Return the (X, Y) coordinate for the center point of the cell that contains the specified text.  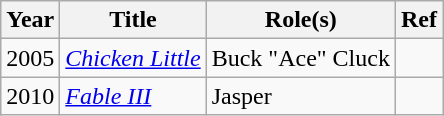
Role(s) (300, 20)
Jasper (300, 96)
Buck "Ace" Cluck (300, 58)
Title (133, 20)
Year (30, 20)
Chicken Little (133, 58)
2010 (30, 96)
Ref (418, 20)
Fable III (133, 96)
2005 (30, 58)
